Search for the cell housing the specified text and yield its (X, Y) center coordinate. 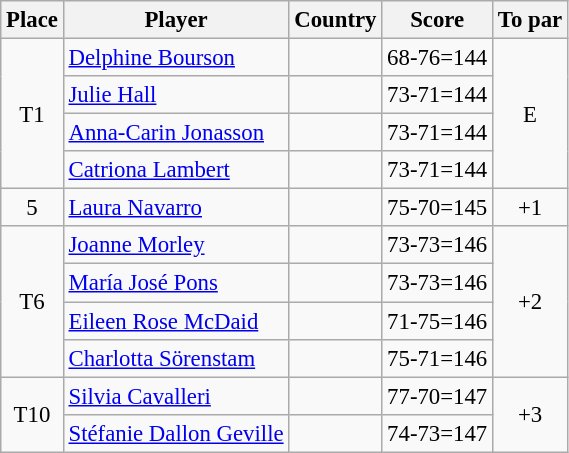
Place (32, 20)
Laura Navarro (176, 208)
Eileen Rose McDaid (176, 321)
+2 (530, 301)
Anna-Carin Jonasson (176, 133)
Delphine Bourson (176, 58)
Silvia Cavalleri (176, 396)
T1 (32, 114)
Charlotta Sörenstam (176, 358)
68-76=144 (438, 58)
+3 (530, 414)
Score (438, 20)
Julie Hall (176, 95)
75-70=145 (438, 208)
T6 (32, 301)
77-70=147 (438, 396)
Joanne Morley (176, 245)
5 (32, 208)
Stéfanie Dallon Geville (176, 433)
74-73=147 (438, 433)
+1 (530, 208)
María José Pons (176, 283)
71-75=146 (438, 321)
Player (176, 20)
To par (530, 20)
E (530, 114)
T10 (32, 414)
Catriona Lambert (176, 170)
Country (336, 20)
75-71=146 (438, 358)
